From the cell containing the given text, extract its center point as (X, Y) coordinate. 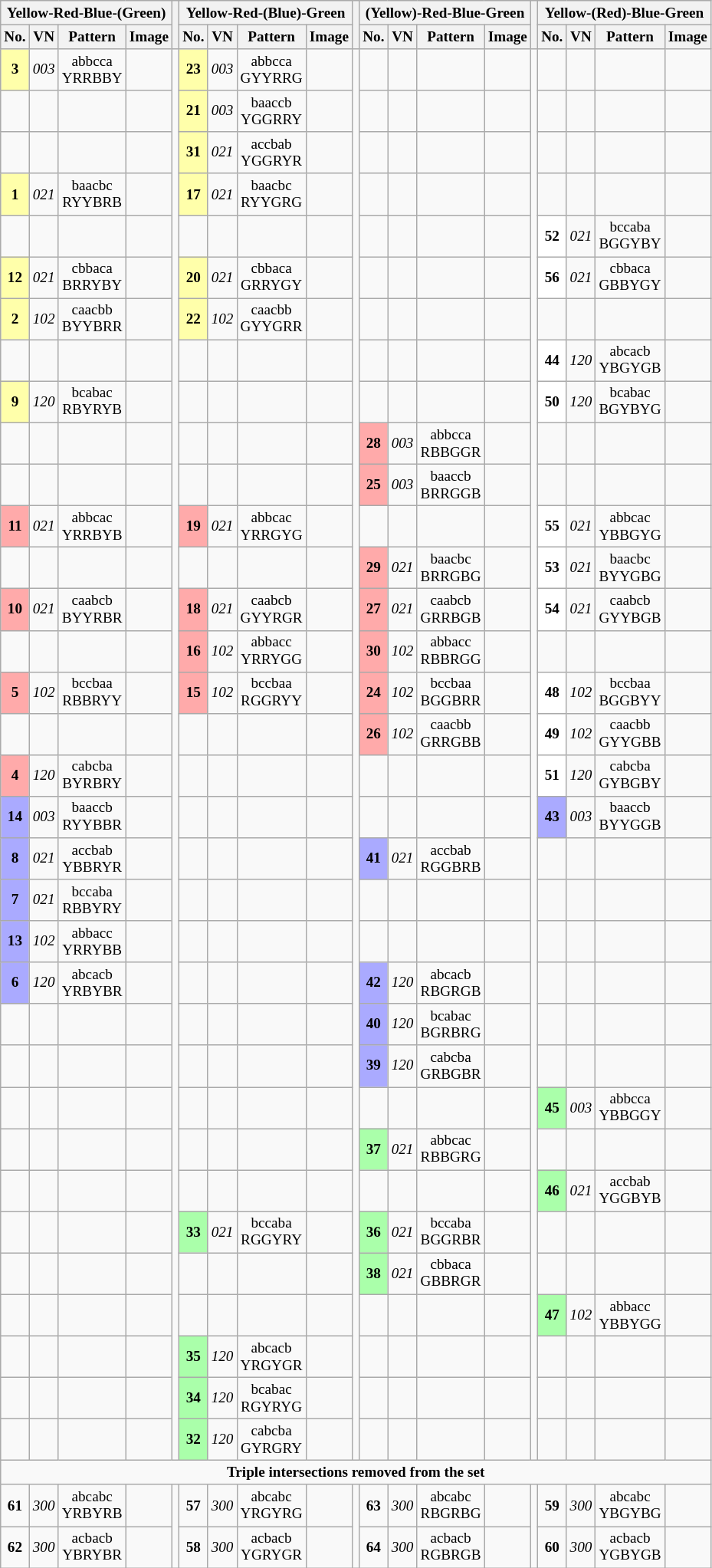
cbbacaBRRYBY (92, 278)
(Yellow)-Red-Blue-Green (445, 13)
abcabcYRGYRG (271, 1505)
24 (374, 692)
2 (15, 319)
abbccaGYYRRG (271, 70)
cabcbaGYBGBY (630, 775)
4 (15, 775)
bccabaBGGRBR (451, 1232)
cbbacaGBBYGY (630, 278)
bcabacRBYRYB (92, 402)
abbcacYRRBYB (92, 526)
baaccbRYYBBR (92, 817)
55 (552, 526)
abcabcYBGYBG (630, 1505)
acbacbYBRYBR (92, 1547)
33 (193, 1232)
abbccaYRRBBY (92, 70)
39 (374, 1066)
acbacbYGBYGB (630, 1547)
abcacbYBGYGB (630, 360)
31 (193, 153)
46 (552, 1191)
abbcacYBBGYG (630, 526)
49 (552, 734)
bccabaRGGYRY (271, 1232)
62 (15, 1547)
caabcbGRRBGB (451, 610)
Yellow-Red-Blue-(Green) (87, 13)
cabcbaBYRBRY (92, 775)
47 (552, 1315)
19 (193, 526)
18 (193, 610)
acbacbRGBRGB (451, 1547)
abcabcYRBYRB (92, 1505)
abbaccYRRYBB (92, 942)
caabcbGYYBGB (630, 610)
bccbaaRGGRYY (271, 692)
baacbcRYYGRG (271, 194)
11 (15, 526)
bcabacBGYBYG (630, 402)
16 (193, 651)
8 (15, 858)
baaccbBYYGGB (630, 817)
bccbaaBGGBRR (451, 692)
abbaccYRRYGG (271, 651)
bccabaRBBYRY (92, 900)
abcacbYRBYBR (92, 983)
7 (15, 900)
12 (15, 278)
50 (552, 402)
27 (374, 610)
bccbaaBGGBYY (630, 692)
30 (374, 651)
cbbacaGRRYGY (271, 278)
38 (374, 1274)
3 (15, 70)
baaccbBRRGGB (451, 485)
abbccaYBBGGY (630, 1107)
42 (374, 983)
23 (193, 70)
abbcacYRRGYG (271, 526)
accbabRGGBRB (451, 858)
abbaccYBBYGG (630, 1315)
bcabacBGRBRG (451, 1024)
caabcbGYYRGR (271, 610)
43 (552, 817)
63 (374, 1505)
56 (552, 278)
accbabYBBRYR (92, 858)
baacbcBYYGBG (630, 568)
35 (193, 1356)
28 (374, 443)
abcabcRBGRBG (451, 1505)
6 (15, 983)
caacbbGYYGBB (630, 734)
baaccbYGGRRY (271, 111)
20 (193, 278)
60 (552, 1547)
58 (193, 1547)
48 (552, 692)
13 (15, 942)
64 (374, 1547)
bcabacRGYRYG (271, 1398)
acbacbYGRYGR (271, 1547)
abbaccRBBRGG (451, 651)
57 (193, 1505)
29 (374, 568)
1 (15, 194)
baacbcBRRGBG (451, 568)
45 (552, 1107)
15 (193, 692)
caacbbBYYBRR (92, 319)
22 (193, 319)
caacbbGYYGRR (271, 319)
37 (374, 1149)
caabcbBYYRBR (92, 610)
cabcbaGYRGRY (271, 1439)
51 (552, 775)
cabcbaGRBGBR (451, 1066)
Yellow-(Red)-Blue-Green (625, 13)
9 (15, 402)
54 (552, 610)
36 (374, 1232)
Yellow-Red-(Blue)-Green (266, 13)
32 (193, 1439)
10 (15, 610)
Triple intersections removed from the set (356, 1473)
abcacbYRGYGR (271, 1356)
accbabYGGBYB (630, 1191)
34 (193, 1398)
59 (552, 1505)
52 (552, 235)
26 (374, 734)
baacbcRYYBRB (92, 194)
5 (15, 692)
bccbaaRBBRYY (92, 692)
caacbbGRRGBB (451, 734)
21 (193, 111)
40 (374, 1024)
14 (15, 817)
bccabaBGGYBY (630, 235)
abcacbRBGRGB (451, 983)
44 (552, 360)
abbccaRBBGGR (451, 443)
53 (552, 568)
61 (15, 1505)
cbbacaGBBRGR (451, 1274)
17 (193, 194)
accbabYGGRYR (271, 153)
25 (374, 485)
abbcacRBBGRG (451, 1149)
41 (374, 858)
